Output the (x, y) coordinate of the center of the cell containing the given text.  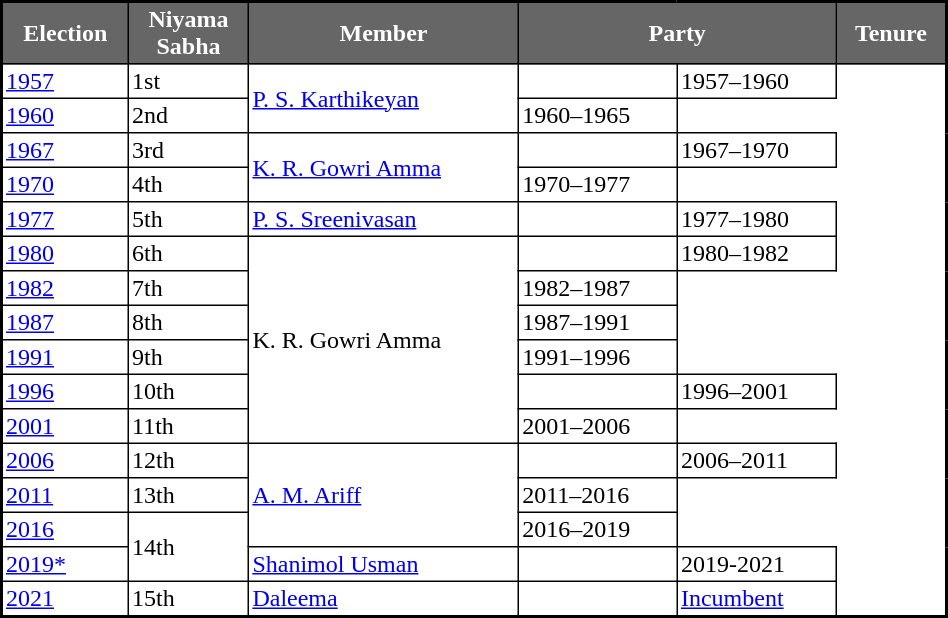
1982 (66, 288)
1970–1977 (598, 184)
3rd (188, 150)
1957–1960 (756, 81)
1987–1991 (598, 322)
2011 (66, 495)
2016–2019 (598, 529)
9th (188, 357)
Election (66, 33)
2006–2011 (756, 460)
2016 (66, 529)
4th (188, 184)
Tenure (891, 33)
Member (384, 33)
15th (188, 598)
1st (188, 81)
1982–1987 (598, 288)
14th (188, 546)
1977–1980 (756, 219)
7th (188, 288)
1960 (66, 115)
1960–1965 (598, 115)
2019-2021 (756, 564)
2nd (188, 115)
1980–1982 (756, 253)
A. M. Ariff (384, 495)
1967–1970 (756, 150)
8th (188, 322)
1996 (66, 391)
P. S. Karthikeyan (384, 98)
1977 (66, 219)
10th (188, 391)
Incumbent (756, 598)
1991 (66, 357)
6th (188, 253)
1996–2001 (756, 391)
1970 (66, 184)
11th (188, 426)
1991–1996 (598, 357)
Daleema (384, 598)
12th (188, 460)
1980 (66, 253)
1987 (66, 322)
NiyamaSabha (188, 33)
1967 (66, 150)
Shanimol Usman (384, 564)
2006 (66, 460)
5th (188, 219)
2021 (66, 598)
P. S. Sreenivasan (384, 219)
13th (188, 495)
1957 (66, 81)
2019* (66, 564)
2011–2016 (598, 495)
2001–2006 (598, 426)
2001 (66, 426)
Party (677, 33)
